Determine the (x, y) coordinate at the center of the cell enclosing the given text.  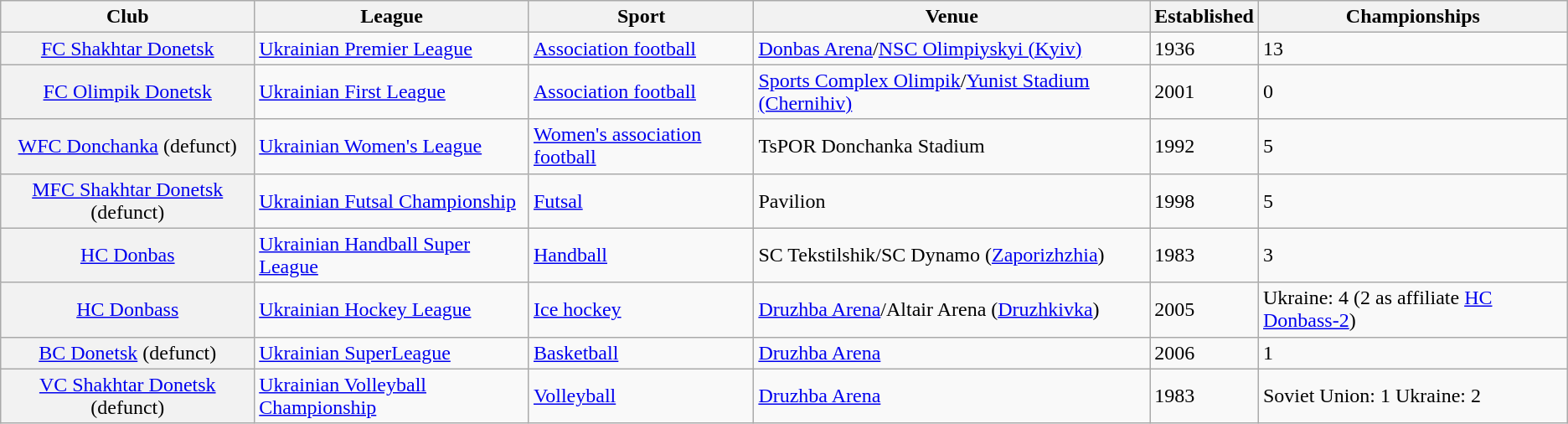
FC Shakhtar Donetsk (127, 49)
MFC Shakhtar Donetsk (defunct) (127, 201)
Ukrainian Hockey League (392, 310)
Ukrainian Futsal Championship (392, 201)
Established (1204, 17)
Donbas Arena/NSC Olimpiyskyi (Kyiv) (952, 49)
FC Olimpik Donetsk (127, 92)
Ukraine: 4 (2 as affiliate HC Donbass-2) (1412, 310)
Druzhba Arena/Altair Arena (Druzhkivka) (952, 310)
HC Donbass (127, 310)
1998 (1204, 201)
Championships (1412, 17)
13 (1412, 49)
TsPOR Donchanka Stadium (952, 146)
League (392, 17)
3 (1412, 255)
Ukrainian Premier League (392, 49)
Pavilion (952, 201)
1936 (1204, 49)
Futsal (641, 201)
Club (127, 17)
Women's association football (641, 146)
Soviet Union: 1 Ukraine: 2 (1412, 396)
1992 (1204, 146)
Ukrainian First League (392, 92)
SC Tekstilshik/SC Dynamo (Zaporizhzhia) (952, 255)
Sports Complex Olimpik/Yunist Stadium (Chernihiv) (952, 92)
Ukrainian SuperLeague (392, 353)
Venue (952, 17)
WFC Donchanka (defunct) (127, 146)
Sport (641, 17)
Volleyball (641, 396)
VC Shakhtar Donetsk (defunct) (127, 396)
2005 (1204, 310)
Handball (641, 255)
Ice hockey (641, 310)
1 (1412, 353)
2006 (1204, 353)
Basketball (641, 353)
Ukrainian Handball Super League (392, 255)
2001 (1204, 92)
0 (1412, 92)
Ukrainian Volleyball Championship (392, 396)
HC Donbas (127, 255)
Ukrainian Women's League (392, 146)
BC Donetsk (defunct) (127, 353)
